Locate the cell with the specified text and output its (X, Y) center coordinate. 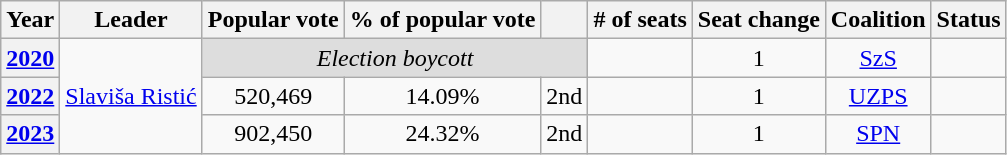
Coalition (878, 20)
% of popular vote (442, 20)
902,450 (273, 134)
Slaviša Ristić (131, 96)
Election boycott (395, 58)
24.32% (442, 134)
SzS (878, 58)
Seat change (758, 20)
2023 (30, 134)
Popular vote (273, 20)
520,469 (273, 96)
2022 (30, 96)
14.09% (442, 96)
SPN (878, 134)
UZPS (878, 96)
Year (30, 20)
# of seats (640, 20)
Leader (131, 20)
Status (968, 20)
2020 (30, 58)
